From the cell containing the given text, extract its center point as (x, y) coordinate. 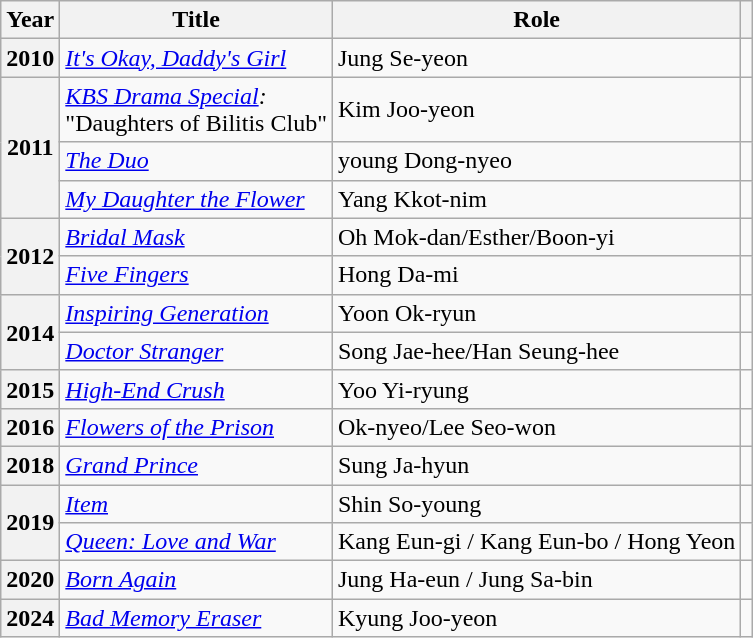
2011 (30, 148)
It's Okay, Daddy's Girl (196, 58)
Bad Memory Eraser (196, 618)
Born Again (196, 580)
Yang Kkot-nim (536, 199)
2015 (30, 389)
2016 (30, 427)
Grand Prince (196, 465)
Title (196, 20)
The Duo (196, 161)
Sung Ja-hyun (536, 465)
2010 (30, 58)
2014 (30, 332)
Yoo Yi-ryung (536, 389)
Yoon Ok-ryun (536, 313)
Kang Eun-gi / Kang Eun-bo / Hong Yeon (536, 542)
Queen: Love and War (196, 542)
2024 (30, 618)
Jung Ha-eun / Jung Sa-bin (536, 580)
Flowers of the Prison (196, 427)
KBS Drama Special:"Daughters of Bilitis Club" (196, 110)
2012 (30, 256)
Item (196, 503)
Oh Mok-dan/Esther/Boon-yi (536, 237)
Kim Joo-yeon (536, 110)
young Dong-nyeo (536, 161)
Hong Da-mi (536, 275)
High-End Crush (196, 389)
2019 (30, 522)
Kyung Joo-yeon (536, 618)
2018 (30, 465)
Song Jae-hee/Han Seung-hee (536, 351)
Jung Se-yeon (536, 58)
Doctor Stranger (196, 351)
Five Fingers (196, 275)
Inspiring Generation (196, 313)
Ok-nyeo/Lee Seo-won (536, 427)
2020 (30, 580)
Shin So-young (536, 503)
Year (30, 20)
Bridal Mask (196, 237)
Role (536, 20)
My Daughter the Flower (196, 199)
